Pinpoint the cell where the given text exists, returning its [X, Y] midpoint coordinate. 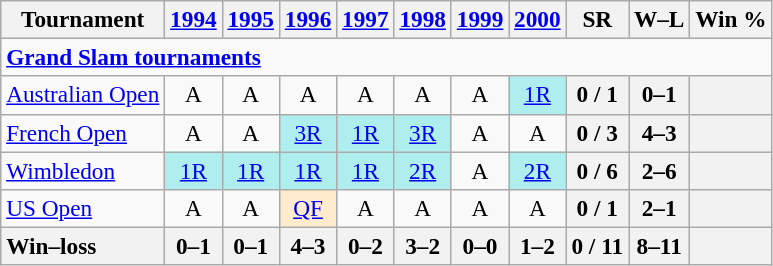
1998 [422, 19]
1995 [250, 19]
0–0 [480, 246]
QF [308, 208]
Win–loss [83, 246]
Grand Slam tournaments [386, 57]
1996 [308, 19]
SR [598, 19]
8–11 [660, 246]
2000 [538, 19]
French Open [83, 133]
W–L [660, 19]
3–2 [422, 246]
0–2 [366, 246]
Tournament [83, 19]
0 / 3 [598, 133]
1997 [366, 19]
2–6 [660, 170]
1–2 [538, 246]
Wimbledon [83, 170]
0 / 6 [598, 170]
0 / 11 [598, 246]
1999 [480, 19]
Australian Open [83, 95]
Win % [731, 19]
US Open [83, 208]
2–1 [660, 208]
1994 [194, 19]
